Determine the (X, Y) coordinate at the center of the cell enclosing the given text.  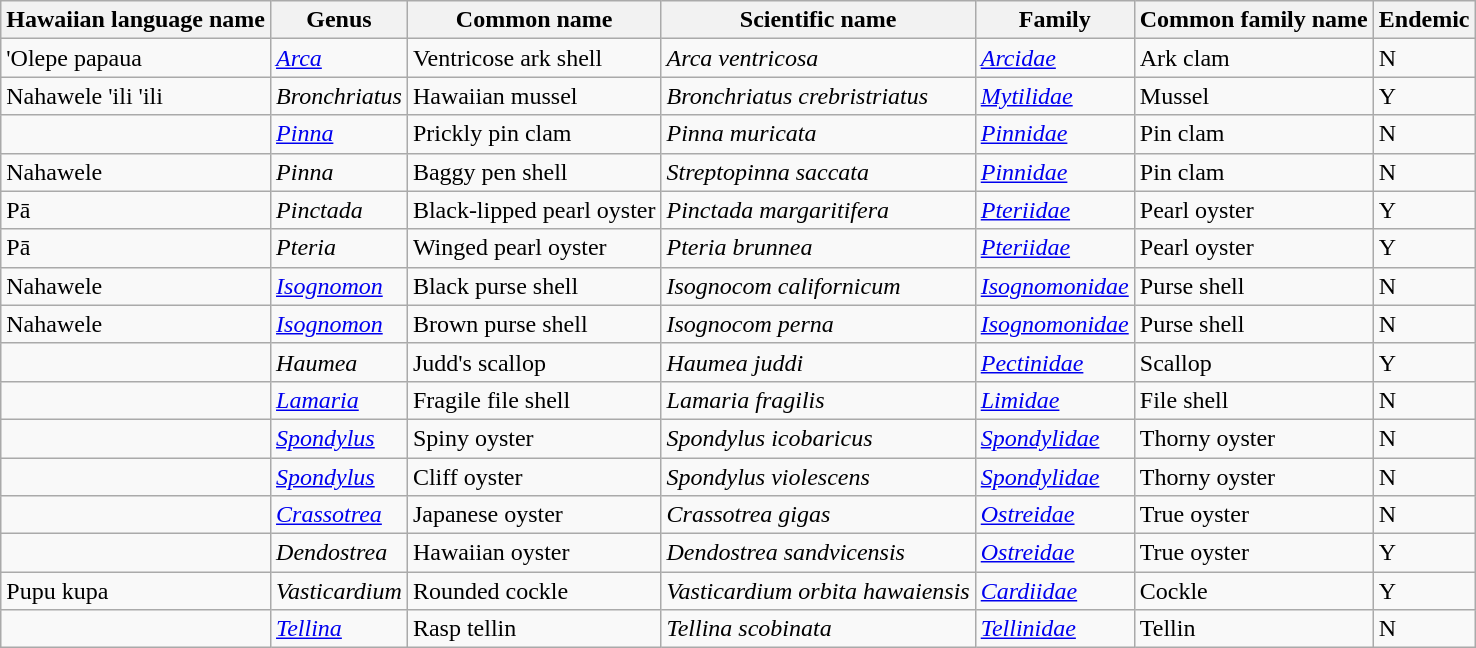
Pectinidae (1054, 362)
Scientific name (818, 20)
Tellina (340, 629)
Genus (340, 20)
Arca ventricosa (818, 58)
Rasp tellin (534, 629)
Vasticardium orbita hawaiensis (818, 591)
Isognocom perna (818, 324)
Arca (340, 58)
Haumea (340, 362)
Ventricose ark shell (534, 58)
File shell (1254, 400)
Common name (534, 20)
Limidae (1054, 400)
Spondylus icobaricus (818, 438)
Dendostrea sandvicensis (818, 553)
Dendostrea (340, 553)
Pteria (340, 248)
Pinctada (340, 210)
Bronchriatus (340, 96)
Family (1054, 20)
Vasticardium (340, 591)
Spiny oyster (534, 438)
Cliff oyster (534, 477)
Brown purse shell (534, 324)
Crassotrea gigas (818, 515)
Baggy pen shell (534, 172)
Tellin (1254, 629)
Bronchriatus crebristriatus (818, 96)
Winged pearl oyster (534, 248)
Isognocom californicum (818, 286)
Scallop (1254, 362)
Prickly pin clam (534, 134)
Hawaiian mussel (534, 96)
Lamaria (340, 400)
Fragile file shell (534, 400)
Streptopinna saccata (818, 172)
Pinna muricata (818, 134)
Hawaiian oyster (534, 553)
Haumea juddi (818, 362)
Judd's scallop (534, 362)
Common family name (1254, 20)
Black purse shell (534, 286)
Japanese oyster (534, 515)
Mytilidae (1054, 96)
Ark clam (1254, 58)
Pteria brunnea (818, 248)
Cardiidae (1054, 591)
'Olepe papaua (136, 58)
Black-lipped pearl oyster (534, 210)
Endemic (1424, 20)
Hawaiian language name (136, 20)
Pupu kupa (136, 591)
Nahawele 'ili 'ili (136, 96)
Cockle (1254, 591)
Spondylus violescens (818, 477)
Rounded cockle (534, 591)
Tellina scobinata (818, 629)
Pinctada margaritifera (818, 210)
Lamaria fragilis (818, 400)
Tellinidae (1054, 629)
Crassotrea (340, 515)
Arcidae (1054, 58)
Mussel (1254, 96)
